Locate the cell with the specified text and output its [x, y] center coordinate. 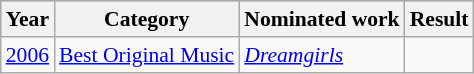
Best Original Music [146, 55]
Year [28, 19]
Nominated work [322, 19]
Result [440, 19]
Dreamgirls [322, 55]
2006 [28, 55]
Category [146, 19]
